From the cell containing the given text, extract its center point as [x, y] coordinate. 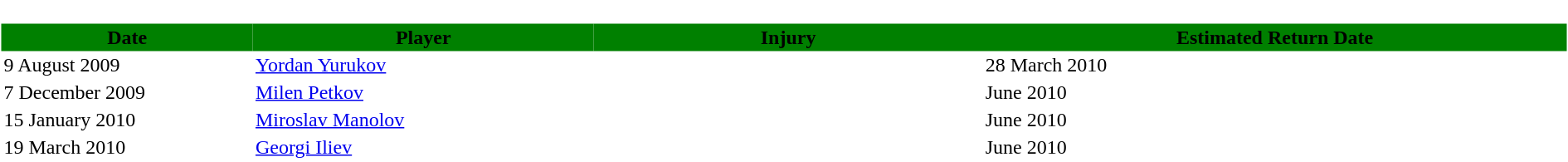
Miroslav Manolov [423, 120]
15 January 2010 [128, 120]
Date [128, 37]
7 December 2009 [128, 91]
Estimated Return Date [1275, 37]
19 March 2010 [128, 146]
9 August 2009 [128, 65]
Player [423, 37]
Milen Petkov [423, 91]
Injury [788, 37]
28 March 2010 [1275, 65]
Yordan Yurukov [423, 65]
Georgi Iliev [423, 146]
